Scan for the cell matching the given text and deliver its (x, y) coordinate at center. 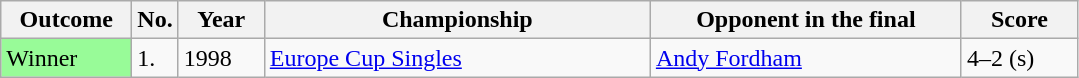
1. (155, 58)
Year (221, 20)
Championship (457, 20)
Opponent in the final (806, 20)
No. (155, 20)
1998 (221, 58)
4–2 (s) (1019, 58)
Score (1019, 20)
Outcome (66, 20)
Andy Fordham (806, 58)
Winner (66, 58)
Europe Cup Singles (457, 58)
